Locate the cell with the specified text and output its [x, y] center coordinate. 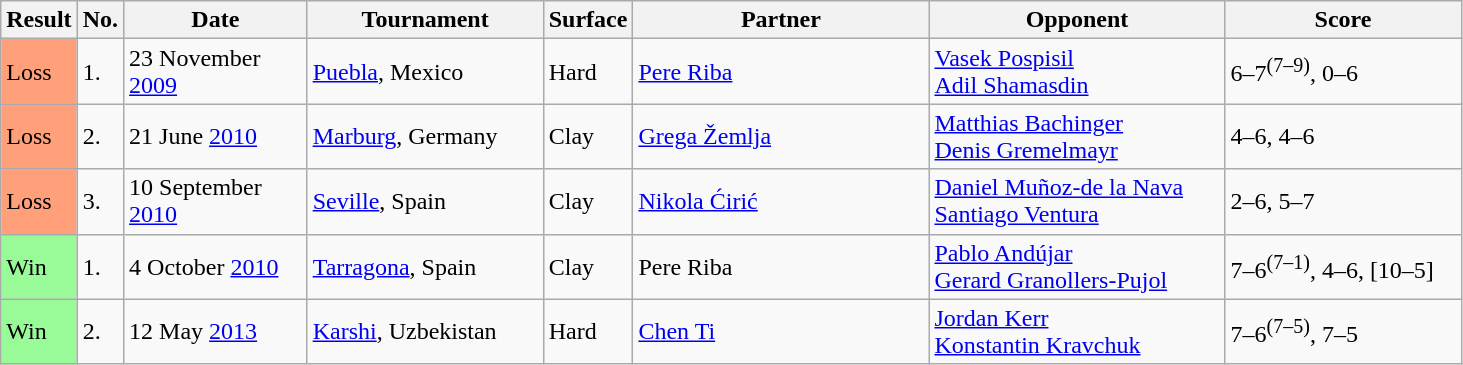
Vasek Pospisil Adil Shamasdin [1077, 72]
7–6(7–5), 7–5 [1343, 332]
Score [1343, 20]
10 September 2010 [216, 202]
7–6(7–1), 4–6, [10–5] [1343, 266]
21 June 2010 [216, 136]
Date [216, 20]
Tournament [425, 20]
Karshi, Uzbekistan [425, 332]
Chen Ti [781, 332]
Grega Žemlja [781, 136]
Partner [781, 20]
Marburg, Germany [425, 136]
Seville, Spain [425, 202]
4–6, 4–6 [1343, 136]
Tarragona, Spain [425, 266]
2–6, 5–7 [1343, 202]
Opponent [1077, 20]
Daniel Muñoz-de la Nava Santiago Ventura [1077, 202]
12 May 2013 [216, 332]
Puebla, Mexico [425, 72]
Result [39, 20]
Jordan Kerr Konstantin Kravchuk [1077, 332]
4 October 2010 [216, 266]
Matthias Bachinger Denis Gremelmayr [1077, 136]
6–7(7–9), 0–6 [1343, 72]
23 November 2009 [216, 72]
Surface [588, 20]
3. [100, 202]
No. [100, 20]
Pablo Andújar Gerard Granollers-Pujol [1077, 266]
Nikola Ćirić [781, 202]
